Provide the [X, Y] coordinate of the cell's center where the given text is located.  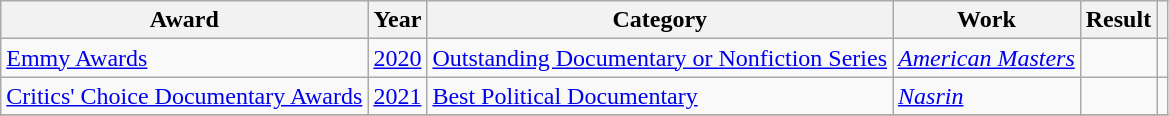
Outstanding Documentary or Nonfiction Series [660, 58]
Emmy Awards [184, 58]
Nasrin [987, 96]
Result [1118, 20]
Category [660, 20]
Work [987, 20]
American Masters [987, 58]
Award [184, 20]
2020 [398, 58]
Year [398, 20]
2021 [398, 96]
Critics' Choice Documentary Awards [184, 96]
Best Political Documentary [660, 96]
